Return [x, y] of the center of cell containing provided text 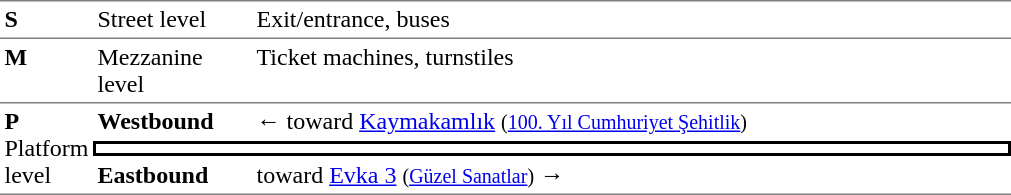
PPlatform level [46, 148]
← toward Kaymakamlık (100. Yıl Cumhuriyet Şehitlik) [632, 122]
S [46, 19]
Street level [172, 19]
Eastbound [172, 176]
M [46, 70]
Exit/entrance, buses [632, 19]
Mezzanine level [172, 70]
Westbound [172, 122]
toward Evka 3 (Güzel Sanatlar) → [632, 176]
Ticket machines, turnstiles [632, 70]
